Pinpoint the cell where the given text exists, returning its [X, Y] midpoint coordinate. 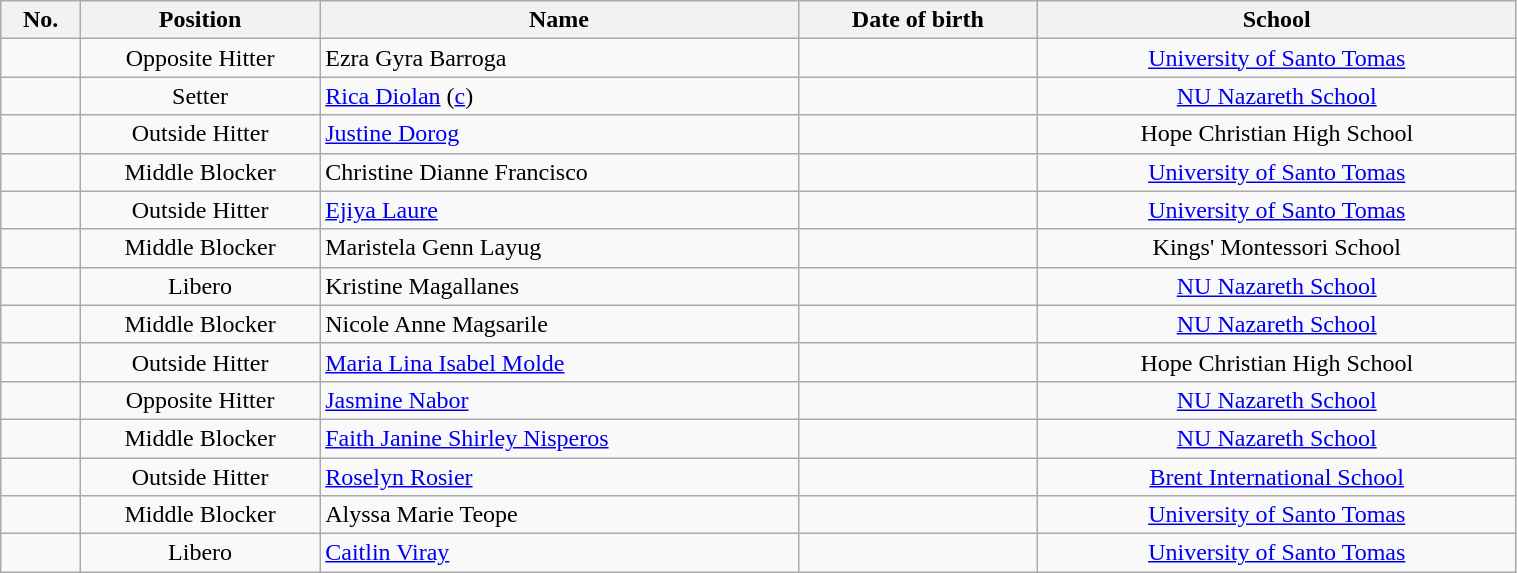
Caitlin Viray [559, 553]
School [1276, 20]
Brent International School [1276, 477]
No. [41, 20]
Name [559, 20]
Ejiya Laure [559, 210]
Faith Janine Shirley Nisperos [559, 438]
Maria Lina Isabel Molde [559, 362]
Rica Diolan (c) [559, 96]
Justine Dorog [559, 134]
Kings' Montessori School [1276, 248]
Christine Dianne Francisco [559, 172]
Jasmine Nabor [559, 400]
Kristine Magallanes [559, 286]
Roselyn Rosier [559, 477]
Setter [200, 96]
Date of birth [918, 20]
Nicole Anne Magsarile [559, 324]
Ezra Gyra Barroga [559, 58]
Maristela Genn Layug [559, 248]
Position [200, 20]
Alyssa Marie Teope [559, 515]
